Scan for the cell matching the given text and deliver its (X, Y) coordinate at center. 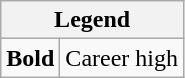
Career high (122, 58)
Bold (30, 58)
Legend (92, 20)
